Detect which cell encompasses the target text, then output its (x, y) center coordinate. 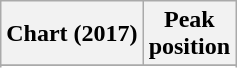
Chart (2017) (72, 34)
Peakposition (189, 34)
